Find where the given text appears and provide that cell's center as (x, y) coordinate. 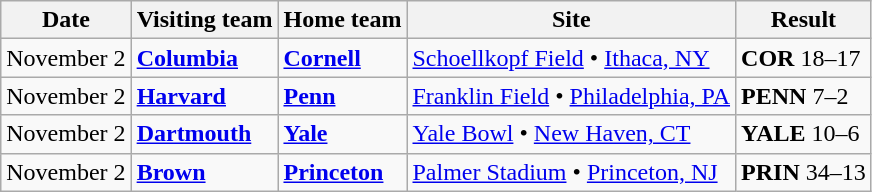
Site (572, 20)
Palmer Stadium • Princeton, NJ (572, 172)
Harvard (204, 96)
Schoellkopf Field • Ithaca, NY (572, 58)
Visiting team (204, 20)
Brown (204, 172)
PENN 7–2 (804, 96)
COR 18–17 (804, 58)
YALE 10–6 (804, 134)
Franklin Field • Philadelphia, PA (572, 96)
Dartmouth (204, 134)
Cornell (342, 58)
Columbia (204, 58)
Yale (342, 134)
Home team (342, 20)
Date (66, 20)
Yale Bowl • New Haven, CT (572, 134)
Penn (342, 96)
PRIN 34–13 (804, 172)
Result (804, 20)
Princeton (342, 172)
